Return the [X, Y] coordinate for the center point of the cell that contains the specified text.  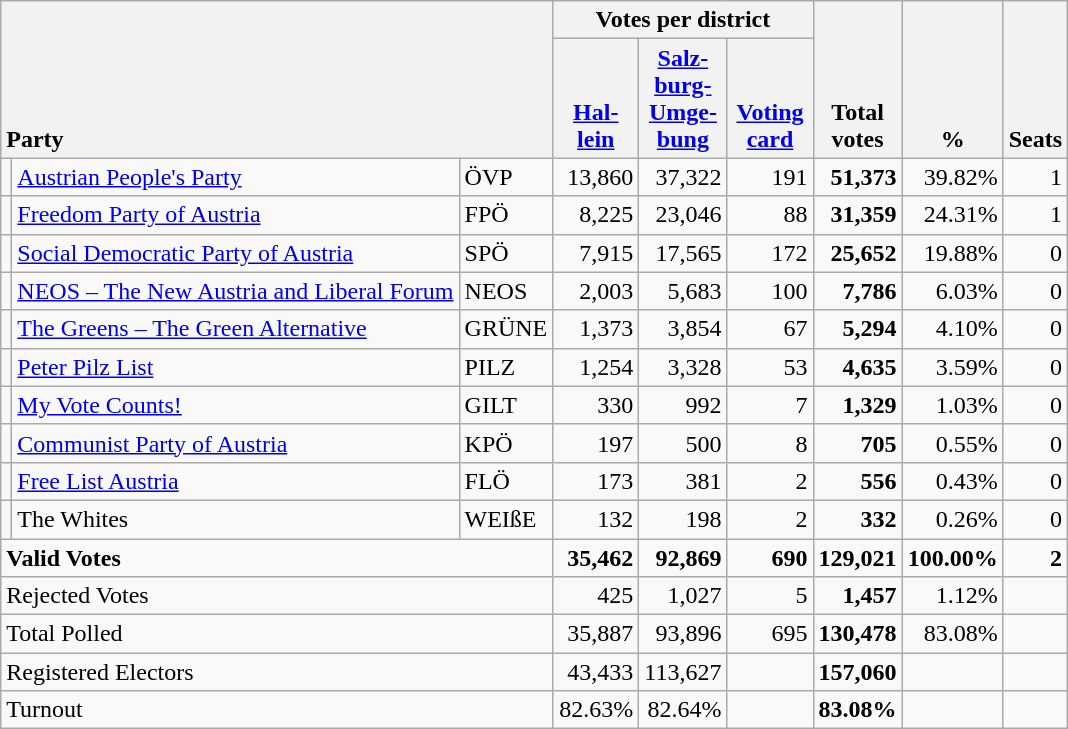
GILT [506, 405]
7,915 [596, 253]
330 [596, 405]
1,329 [858, 405]
NEOS [506, 291]
37,322 [683, 177]
157,060 [858, 672]
Total Polled [277, 634]
Registered Electors [277, 672]
197 [596, 443]
705 [858, 443]
425 [596, 596]
Votingcard [770, 98]
5,683 [683, 291]
24.31% [952, 215]
FLÖ [506, 481]
93,896 [683, 634]
The Greens – The Green Alternative [236, 329]
SPÖ [506, 253]
Seats [1035, 80]
130,478 [858, 634]
1,254 [596, 367]
Rejected Votes [277, 596]
82.64% [683, 710]
1,373 [596, 329]
198 [683, 519]
556 [858, 481]
Turnout [277, 710]
7,786 [858, 291]
% [952, 80]
100.00% [952, 557]
35,462 [596, 557]
13,860 [596, 177]
Peter Pilz List [236, 367]
1.12% [952, 596]
3.59% [952, 367]
5 [770, 596]
695 [770, 634]
132 [596, 519]
0.55% [952, 443]
17,565 [683, 253]
25,652 [858, 253]
NEOS – The New Austria and Liberal Forum [236, 291]
Freedom Party of Austria [236, 215]
500 [683, 443]
Valid Votes [277, 557]
Salz-burg-Umge-bung [683, 98]
51,373 [858, 177]
92,869 [683, 557]
7 [770, 405]
53 [770, 367]
Party [277, 80]
KPÖ [506, 443]
Totalvotes [858, 80]
3,854 [683, 329]
My Vote Counts! [236, 405]
5,294 [858, 329]
Social Democratic Party of Austria [236, 253]
88 [770, 215]
Austrian People's Party [236, 177]
Communist Party of Austria [236, 443]
19.88% [952, 253]
381 [683, 481]
4,635 [858, 367]
8,225 [596, 215]
The Whites [236, 519]
23,046 [683, 215]
3,328 [683, 367]
113,627 [683, 672]
82.63% [596, 710]
1.03% [952, 405]
2,003 [596, 291]
GRÜNE [506, 329]
PILZ [506, 367]
129,021 [858, 557]
0.43% [952, 481]
8 [770, 443]
FPÖ [506, 215]
35,887 [596, 634]
Hal-lein [596, 98]
39.82% [952, 177]
191 [770, 177]
31,359 [858, 215]
690 [770, 557]
1,027 [683, 596]
1,457 [858, 596]
6.03% [952, 291]
67 [770, 329]
43,433 [596, 672]
992 [683, 405]
0.26% [952, 519]
WEIßE [506, 519]
4.10% [952, 329]
172 [770, 253]
332 [858, 519]
Free List Austria [236, 481]
173 [596, 481]
Votes per district [683, 20]
100 [770, 291]
ÖVP [506, 177]
